From the cell containing the given text, extract its center point as (X, Y) coordinate. 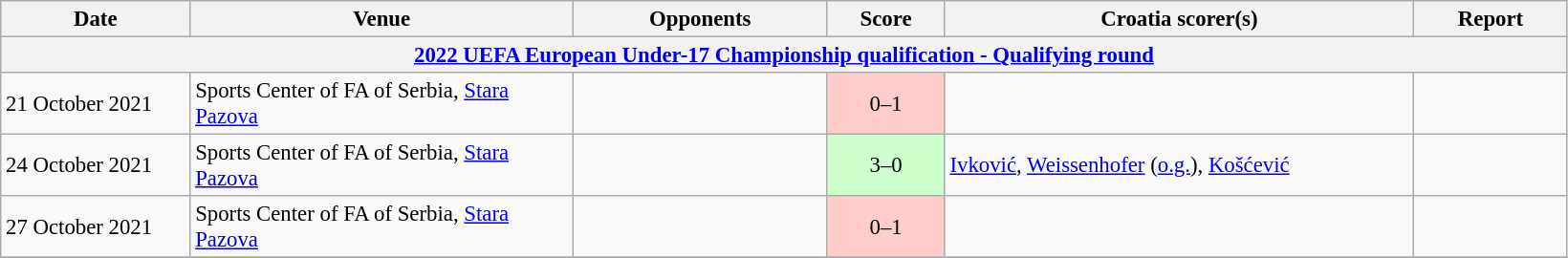
Score (885, 19)
Date (96, 19)
21 October 2021 (96, 103)
Ivković, Weissenhofer (o.g.), Košćević (1180, 166)
Opponents (700, 19)
3–0 (885, 166)
27 October 2021 (96, 227)
24 October 2021 (96, 166)
Venue (382, 19)
2022 UEFA European Under-17 Championship qualification - Qualifying round (784, 55)
Report (1492, 19)
Croatia scorer(s) (1180, 19)
